Extract the (X, Y) coordinate from the center of the cell holding the provided text.  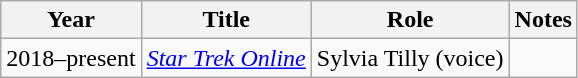
Sylvia Tilly (voice) (410, 58)
Role (410, 20)
Title (226, 20)
2018–present (71, 58)
Notes (543, 20)
Star Trek Online (226, 58)
Year (71, 20)
